Extract the (x, y) coordinate from the center of the cell holding the provided text.  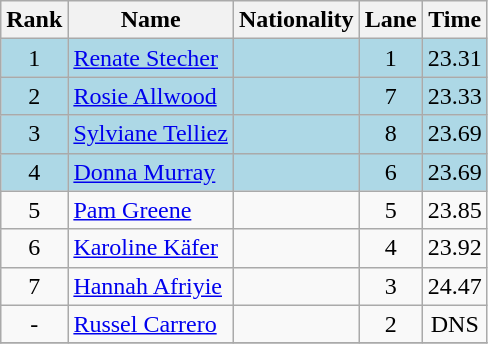
Hannah Afriyie (151, 286)
Nationality (296, 20)
8 (390, 134)
Renate Stecher (151, 58)
23.33 (454, 96)
Name (151, 20)
Karoline Käfer (151, 248)
DNS (454, 324)
Donna Murray (151, 172)
- (34, 324)
Lane (390, 20)
Sylviane Telliez (151, 134)
24.47 (454, 286)
Russel Carrero (151, 324)
Time (454, 20)
Pam Greene (151, 210)
23.31 (454, 58)
Rosie Allwood (151, 96)
Rank (34, 20)
23.85 (454, 210)
23.92 (454, 248)
